Search for the cell housing the specified text and yield its (X, Y) center coordinate. 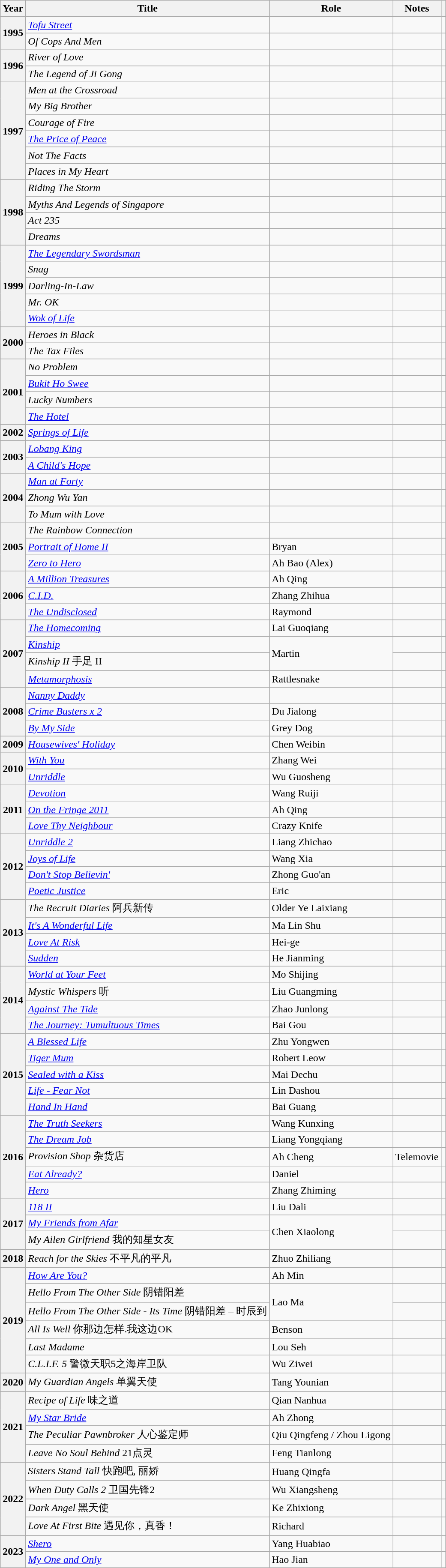
Hao Jian (331, 1560)
It's A Wonderful Life (147, 925)
The Price of Peace (147, 139)
Liang Zhichao (331, 842)
2010 (13, 769)
2018 (13, 1259)
The Homecoming (147, 628)
2011 (13, 809)
Sudden (147, 958)
Poetic Justice (147, 891)
2006 (13, 595)
Notes (417, 9)
My Star Bride (147, 1418)
Raymond (331, 612)
Richard (331, 1526)
My Ailen Girlfriend 我的知星女友 (147, 1240)
My One and Only (147, 1560)
Rattlesnake (331, 679)
With You (147, 760)
A Blessed Life (147, 1041)
Zhong Wu Yan (147, 498)
The Dream Job (147, 1140)
Title (147, 9)
Eric (331, 891)
Wok of Life (147, 318)
The Hotel (147, 416)
Mai Dechu (331, 1074)
Not The Facts (147, 155)
2009 (13, 744)
2004 (13, 498)
Metamorphosis (147, 679)
Dark Angel 黑天使 (147, 1508)
Lai Guoqiang (331, 628)
Act 235 (147, 221)
2021 (13, 1427)
River of Love (147, 57)
The Undisclosed (147, 612)
Du Jialong (331, 712)
Robert Leow (331, 1058)
Eat Already? (147, 1174)
Qiu Qingfeng / Zhou Ligong (331, 1435)
Bukit Ho Swee (147, 383)
Role (331, 9)
Year (13, 9)
Zhao Junlong (331, 1009)
Love At First Bite 遇见你，真香！ (147, 1526)
Qian Nanhua (331, 1401)
2023 (13, 1552)
2017 (13, 1224)
My Guardian Angels 单翼天使 (147, 1382)
2019 (13, 1320)
Zhang Zhiming (331, 1190)
Bryan (331, 547)
Heroes in Black (147, 335)
Ke Zhixiong (331, 1508)
2012 (13, 866)
Crazy Knife (331, 826)
Huang Qingfa (331, 1471)
Telemovie (417, 1157)
Springs of Life (147, 432)
1998 (13, 212)
Provision Shop 杂货店 (147, 1157)
Myths And Legends of Singapore (147, 204)
Liu Dali (331, 1206)
Hello From The Other Side 阴错阳差 (147, 1293)
Places in My Heart (147, 171)
Ma Lin Shu (331, 925)
Last Madame (147, 1347)
2015 (13, 1074)
All Is Well 你那边怎样.我这边OK (147, 1330)
2020 (13, 1382)
Liu Guangming (331, 992)
The Journey: Tumultuous Times (147, 1025)
The Truth Seekers (147, 1123)
Joys of Life (147, 858)
Lin Dashou (331, 1090)
Nanny Daddy (147, 695)
Zhuo Zhiliang (331, 1259)
Devotion (147, 793)
Shero (147, 1544)
2016 (13, 1157)
Courage of Fire (147, 123)
Lobang King (147, 449)
2014 (13, 1000)
Riding The Storm (147, 188)
When Duty Calls 2 卫国先锋2 (147, 1490)
C.I.D. (147, 595)
Chen Weibin (331, 744)
Wu Ziwei (331, 1364)
Zhu Yongwen (331, 1041)
Portrait of Home II (147, 547)
To Mum with Love (147, 514)
Dreams (147, 237)
He Jianming (331, 958)
Sisters Stand Tall 快跑吧, 丽娇 (147, 1471)
Bai Gou (331, 1025)
The Rainbow Connection (147, 530)
1999 (13, 286)
Recipe of Life 味之道 (147, 1401)
Mo Shijing (331, 974)
Ah Min (331, 1276)
Love At Risk (147, 942)
2013 (13, 933)
1996 (13, 66)
Men at the Crossroad (147, 90)
118 II (147, 1206)
Unriddle 2 (147, 842)
Hand In Hand (147, 1107)
Hei-ge (331, 942)
A Child's Hope (147, 465)
Ah Zhong (331, 1418)
Mystic Whispers 听 (147, 992)
The Peculiar Pawnbroker 人心鉴定师 (147, 1435)
Lou Seh (331, 1347)
Ah Bao (Alex) (331, 563)
Chen Xiaolong (331, 1232)
Zero to Hero (147, 563)
Reach for the Skies 不平凡的平凡 (147, 1259)
Daniel (331, 1174)
Kinship II 手足 II (147, 661)
Feng Tianlong (331, 1453)
Wu Xiangsheng (331, 1490)
Zhang Zhihua (331, 595)
Life - Fear Not (147, 1090)
2007 (13, 654)
No Problem (147, 367)
On the Fringe 2011 (147, 809)
World at Your Feet (147, 974)
The Tax Files (147, 351)
My Big Brother (147, 106)
Lucky Numbers (147, 400)
Unriddle (147, 777)
Against The Tide (147, 1009)
Housewives' Holiday (147, 744)
Zhang Wei (331, 760)
Wu Guosheng (331, 777)
2022 (13, 1499)
2003 (13, 457)
Leave No Soul Behind 21点灵 (147, 1453)
A Million Treasures (147, 579)
1997 (13, 131)
The Legend of Ji Gong (147, 74)
Martin (331, 654)
How Are You? (147, 1276)
Zhong Guo'an (331, 875)
Wang Kunxing (331, 1123)
2002 (13, 432)
Wang Xia (331, 858)
Of Cops And Men (147, 41)
Snag (147, 269)
By My Side (147, 728)
2001 (13, 392)
2000 (13, 343)
Wang Ruiji (331, 793)
2008 (13, 712)
Ah Cheng (331, 1157)
C.L.I.F. 5 警微天职5之海岸卫队 (147, 1364)
Grey Dog (331, 728)
Tofu Street (147, 25)
The Recruit Diaries 阿兵新传 (147, 908)
Love Thy Neighbour (147, 826)
Man at Forty (147, 482)
Bai Guang (331, 1107)
Benson (331, 1330)
Older Ye Laixiang (331, 908)
Tiger Mum (147, 1058)
Crime Busters x 2 (147, 712)
Hero (147, 1190)
Don't Stop Believin' (147, 875)
2005 (13, 547)
Lao Ma (331, 1302)
1995 (13, 33)
My Friends from Afar (147, 1223)
The Legendary Swordsman (147, 253)
Tang Younian (331, 1382)
Yang Huabiao (331, 1544)
Kinship (147, 644)
Liang Yongqiang (331, 1140)
Mr. OK (147, 302)
Sealed with a Kiss (147, 1074)
Darling-In-Law (147, 286)
Hello From The Other Side - Its Time 阴错阳差 – 时辰到 (147, 1311)
